Pinpoint the cell where the given text exists, returning its [X, Y] midpoint coordinate. 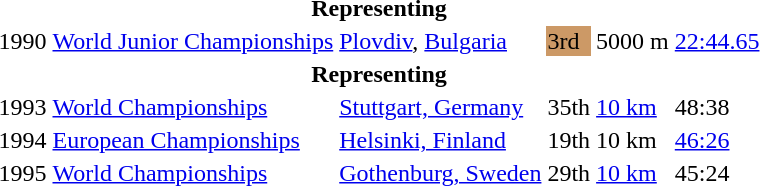
World Junior Championships [193, 41]
35th [569, 107]
Plovdiv, Bulgaria [440, 41]
3rd [569, 41]
Stuttgart, Germany [440, 107]
European Championships [193, 140]
19th [569, 140]
5000 m [633, 41]
Helsinki, Finland [440, 140]
World Championships [193, 107]
